Extract the (x, y) coordinate from the center of the cell holding the provided text.  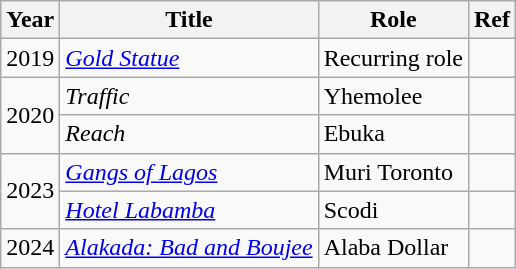
Year (30, 20)
Ebuka (393, 134)
Role (393, 20)
Gold Statue (189, 58)
Gangs of Lagos (189, 172)
2023 (30, 191)
Yhemolee (393, 96)
Muri Toronto (393, 172)
Scodi (393, 210)
2019 (30, 58)
Recurring role (393, 58)
Traffic (189, 96)
Alakada: Bad and Boujee (189, 248)
Title (189, 20)
2020 (30, 115)
Hotel Labamba (189, 210)
Alaba Dollar (393, 248)
Ref (492, 20)
Reach (189, 134)
2024 (30, 248)
